Scan for the cell matching the given text and deliver its (X, Y) coordinate at center. 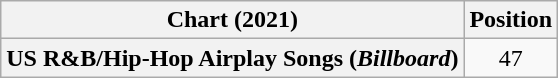
Position (511, 20)
US R&B/Hip-Hop Airplay Songs (Billboard) (232, 58)
Chart (2021) (232, 20)
47 (511, 58)
